Return the (x, y) coordinate for the center point of the cell that contains the specified text.  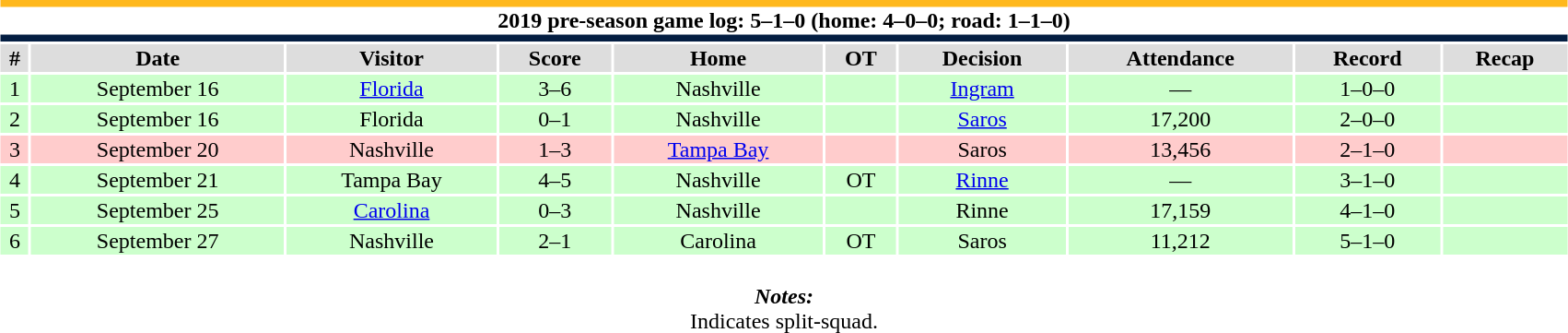
# (15, 58)
Ingram (982, 89)
6 (15, 241)
2–1 (555, 241)
Visitor (392, 58)
3–6 (555, 89)
3 (15, 149)
5–1–0 (1367, 241)
0–3 (555, 210)
5 (15, 210)
11,212 (1181, 241)
2–0–0 (1367, 119)
Decision (982, 58)
2 (15, 119)
4 (15, 180)
1–3 (555, 149)
3–1–0 (1367, 180)
17,159 (1181, 210)
September 27 (158, 241)
Record (1367, 58)
17,200 (1181, 119)
2019 pre-season game log: 5–1–0 (home: 4–0–0; road: 1–1–0) (784, 20)
September 21 (158, 180)
Date (158, 58)
Score (555, 58)
September 20 (158, 149)
0–1 (555, 119)
1–0–0 (1367, 89)
Recap (1505, 58)
September 25 (158, 210)
13,456 (1181, 149)
1 (15, 89)
2–1–0 (1367, 149)
4–1–0 (1367, 210)
Home (719, 58)
Attendance (1181, 58)
4–5 (555, 180)
